For the text-containing cell, return its midpoint in (X, Y) coordinate format. 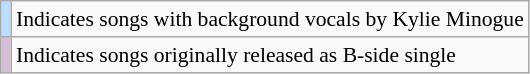
Indicates songs with background vocals by Kylie Minogue (270, 19)
Indicates songs originally released as B-side single (270, 55)
